Locate the cell with the specified text and output its [x, y] center coordinate. 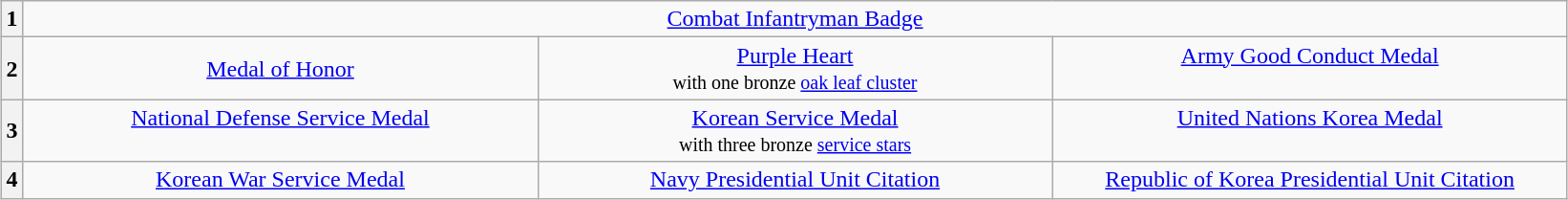
Republic of Korea Presidential Unit Citation [1310, 180]
Combat Infantryman Badge [795, 19]
Purple Heartwith one bronze oak leaf cluster [795, 69]
Navy Presidential Unit Citation [795, 180]
United Nations Korea Medal [1310, 130]
Medal of Honor [281, 69]
Army Good Conduct Medal [1310, 69]
2 [11, 69]
1 [11, 19]
National Defense Service Medal [281, 130]
3 [11, 130]
Korean Service Medalwith three bronze service stars [795, 130]
Korean War Service Medal [281, 180]
4 [11, 180]
